Capture the cell that displays the provided text and extract its [X, Y] central coordinate. 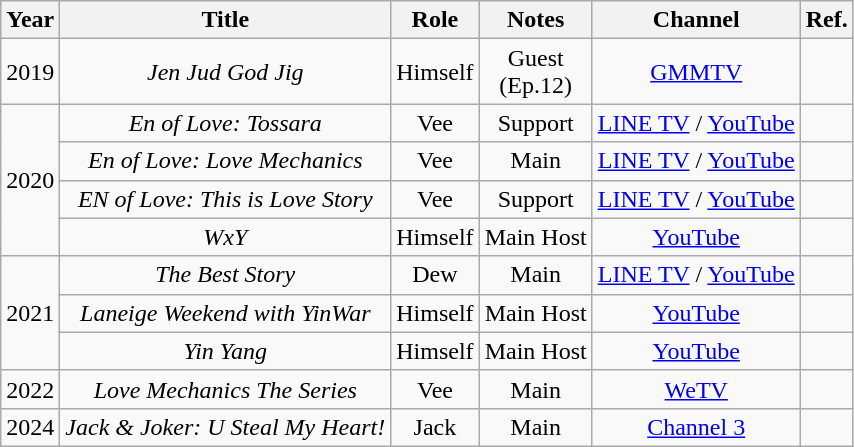
WeTV [696, 389]
En of Love: Tossara [226, 123]
Channel 3 [696, 427]
The Best Story [226, 275]
Jen Jud God Jig [226, 72]
En of Love: Love Mechanics [226, 161]
2020 [30, 180]
Ref. [826, 20]
Channel [696, 20]
Laneige Weekend with YinWar [226, 313]
2022 [30, 389]
2024 [30, 427]
EN of Love: This is Love Story [226, 199]
Jack & Joker: U Steal My Heart! [226, 427]
GMMTV [696, 72]
Guest(Ep.12) [536, 72]
Yin Yang [226, 351]
Role [435, 20]
Title [226, 20]
Notes [536, 20]
Jack [435, 427]
2021 [30, 313]
Dew [435, 275]
2019 [30, 72]
WxY [226, 237]
Year [30, 20]
Love Mechanics The Series [226, 389]
